Find where the given text appears and provide that cell's center as (X, Y) coordinate. 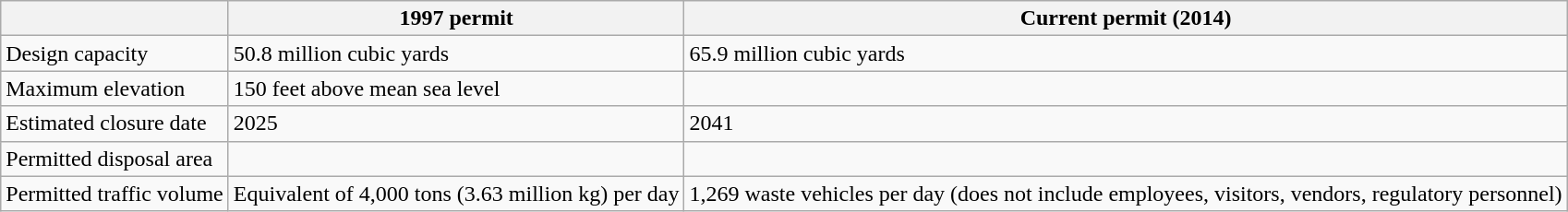
Design capacity (115, 53)
2025 (456, 124)
1997 permit (456, 18)
1,269 waste vehicles per day (does not include employees, visitors, vendors, regulatory personnel) (1126, 194)
50.8 million cubic yards (456, 53)
2041 (1126, 124)
Permitted disposal area (115, 159)
Permitted traffic volume (115, 194)
Maximum elevation (115, 88)
Estimated closure date (115, 124)
65.9 million cubic yards (1126, 53)
Equivalent of 4,000 tons (3.63 million kg) per day (456, 194)
150 feet above mean sea level (456, 88)
Current permit (2014) (1126, 18)
